Output the [x, y] coordinate of the center of the cell containing the given text.  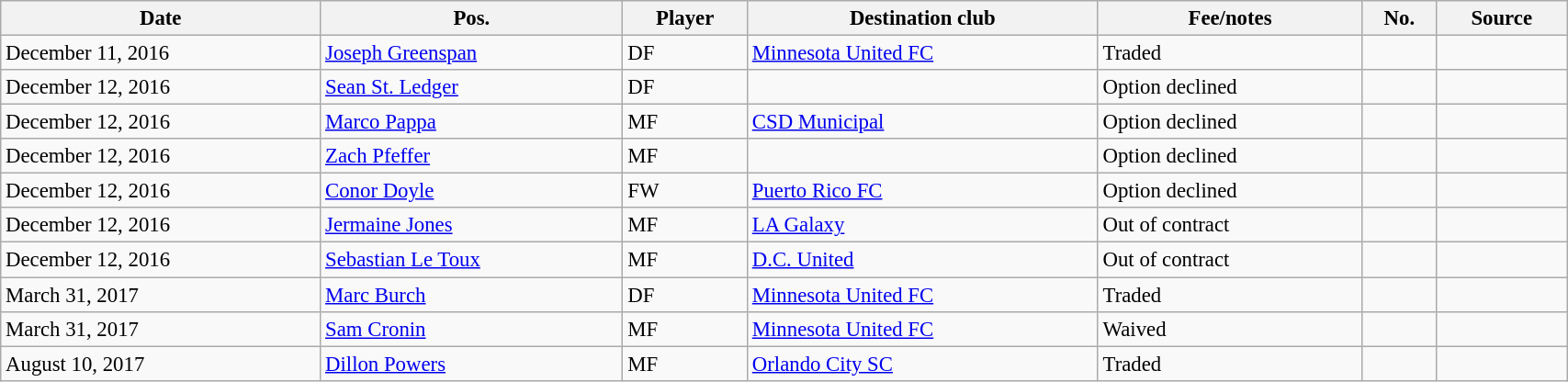
Pos. [472, 18]
Zach Pfeffer [472, 156]
Orlando City SC [922, 364]
December 11, 2016 [161, 53]
CSD Municipal [922, 122]
Fee/notes [1230, 18]
Destination club [922, 18]
Marco Pappa [472, 122]
Marc Burch [472, 295]
D.C. United [922, 260]
Joseph Greenspan [472, 53]
August 10, 2017 [161, 364]
Sam Cronin [472, 329]
FW [685, 191]
Sean St. Ledger [472, 87]
Player [685, 18]
Conor Doyle [472, 191]
LA Galaxy [922, 225]
Puerto Rico FC [922, 191]
Jermaine Jones [472, 225]
No. [1400, 18]
Waived [1230, 329]
Dillon Powers [472, 364]
Sebastian Le Toux [472, 260]
Date [161, 18]
Source [1502, 18]
